Return the [x, y] coordinate for the center point of the cell that contains the specified text.  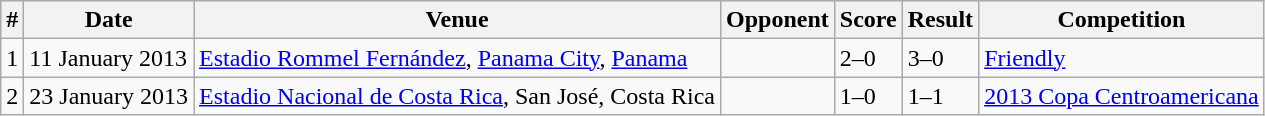
Estadio Nacional de Costa Rica, San José, Costa Rica [458, 96]
Date [109, 20]
2–0 [868, 58]
Venue [458, 20]
2013 Copa Centroamericana [1122, 96]
11 January 2013 [109, 58]
3–0 [940, 58]
Opponent [777, 20]
# [12, 20]
1–0 [868, 96]
1–1 [940, 96]
Score [868, 20]
2 [12, 96]
Friendly [1122, 58]
Result [940, 20]
23 January 2013 [109, 96]
Competition [1122, 20]
Estadio Rommel Fernández, Panama City, Panama [458, 58]
1 [12, 58]
